Return the [X, Y] coordinate for the center point of the cell that contains the specified text.  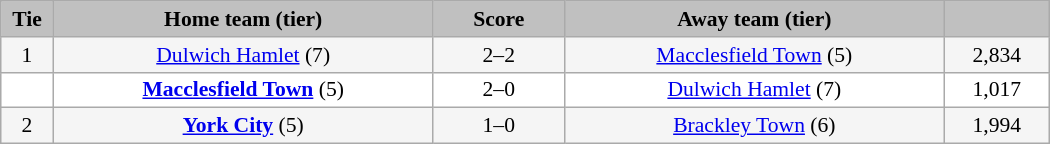
1–0 [498, 126]
1,017 [996, 90]
2–0 [498, 90]
1,994 [996, 126]
Tie [27, 19]
Brackley Town (6) [754, 126]
Away team (tier) [754, 19]
Home team (tier) [243, 19]
1 [27, 55]
2 [27, 126]
2,834 [996, 55]
Score [498, 19]
2–2 [498, 55]
York City (5) [243, 126]
